Determine the (x, y) coordinate at the center of the cell enclosing the given text.  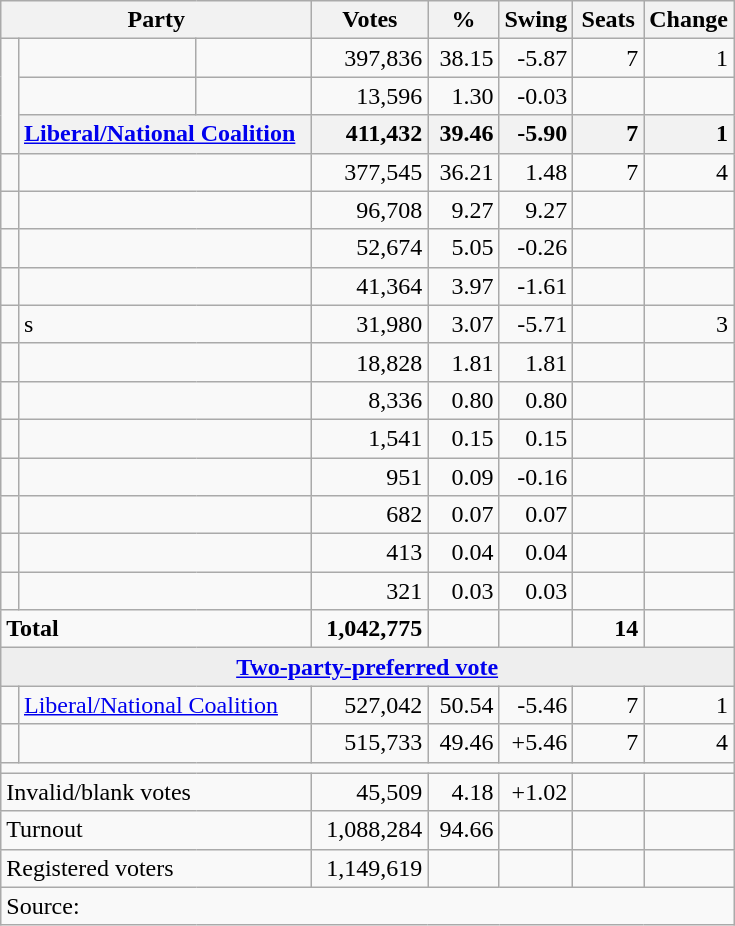
1,088,284 (370, 830)
Total (156, 629)
52,674 (370, 248)
4.18 (464, 792)
Source: (368, 906)
39.46 (464, 134)
% (464, 20)
14 (608, 629)
31,980 (370, 324)
-5.90 (536, 134)
1,149,619 (370, 868)
-0.03 (536, 96)
515,733 (370, 743)
-0.16 (536, 477)
Votes (370, 20)
Swing (536, 20)
s (164, 324)
682 (370, 515)
Two-party-preferred vote (368, 667)
1.48 (536, 172)
3 (689, 324)
36.21 (464, 172)
-5.46 (536, 705)
-5.71 (536, 324)
-0.26 (536, 248)
413 (370, 553)
3.07 (464, 324)
377,545 (370, 172)
+5.46 (536, 743)
951 (370, 477)
Registered voters (156, 868)
49.46 (464, 743)
8,336 (370, 400)
-1.61 (536, 286)
38.15 (464, 58)
18,828 (370, 362)
Turnout (156, 830)
1,042,775 (370, 629)
41,364 (370, 286)
50.54 (464, 705)
321 (370, 591)
5.05 (464, 248)
1,541 (370, 438)
Invalid/blank votes (156, 792)
Seats (608, 20)
Change (689, 20)
527,042 (370, 705)
+1.02 (536, 792)
1.30 (464, 96)
-5.87 (536, 58)
397,836 (370, 58)
0.09 (464, 477)
96,708 (370, 210)
94.66 (464, 830)
3.97 (464, 286)
Party (156, 20)
45,509 (370, 792)
411,432 (370, 134)
13,596 (370, 96)
